Capture the cell that displays the provided text and extract its (X, Y) central coordinate. 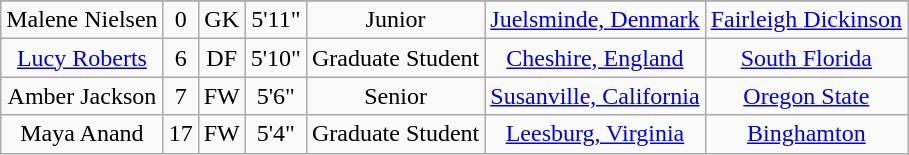
DF (222, 58)
Amber Jackson (82, 96)
Oregon State (806, 96)
Leesburg, Virginia (595, 134)
6 (180, 58)
Lucy Roberts (82, 58)
GK (222, 20)
South Florida (806, 58)
5'10" (276, 58)
Maya Anand (82, 134)
5'11" (276, 20)
Cheshire, England (595, 58)
Binghamton (806, 134)
5'6" (276, 96)
Senior (395, 96)
17 (180, 134)
5'4" (276, 134)
Malene Nielsen (82, 20)
0 (180, 20)
7 (180, 96)
Fairleigh Dickinson (806, 20)
Junior (395, 20)
Susanville, California (595, 96)
Juelsminde, Denmark (595, 20)
